Find where the given text appears and provide that cell's center as (x, y) coordinate. 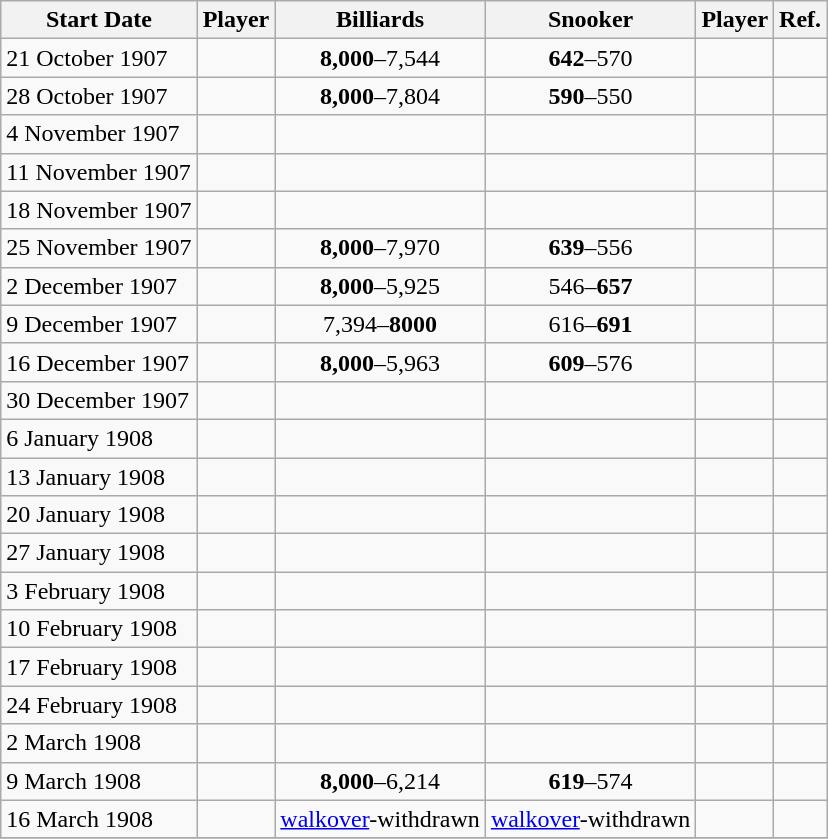
3 February 1908 (99, 591)
10 February 1908 (99, 629)
7,394–8000 (380, 324)
16 March 1908 (99, 819)
13 January 1908 (99, 477)
20 January 1908 (99, 515)
546–657 (590, 286)
18 November 1907 (99, 210)
609–576 (590, 362)
Ref. (800, 20)
6 January 1908 (99, 438)
9 December 1907 (99, 324)
Snooker (590, 20)
27 January 1908 (99, 553)
Billiards (380, 20)
11 November 1907 (99, 172)
30 December 1907 (99, 400)
2 March 1908 (99, 743)
642–570 (590, 58)
2 December 1907 (99, 286)
9 March 1908 (99, 781)
8,000–7,970 (380, 248)
590–550 (590, 96)
21 October 1907 (99, 58)
8,000–7,544 (380, 58)
25 November 1907 (99, 248)
8,000–5,925 (380, 286)
Start Date (99, 20)
17 February 1908 (99, 667)
639–556 (590, 248)
619–574 (590, 781)
24 February 1908 (99, 705)
8,000–6,214 (380, 781)
4 November 1907 (99, 134)
8,000–5,963 (380, 362)
616–691 (590, 324)
16 December 1907 (99, 362)
28 October 1907 (99, 96)
8,000–7,804 (380, 96)
